Output the (X, Y) coordinate of the center of the cell containing the given text.  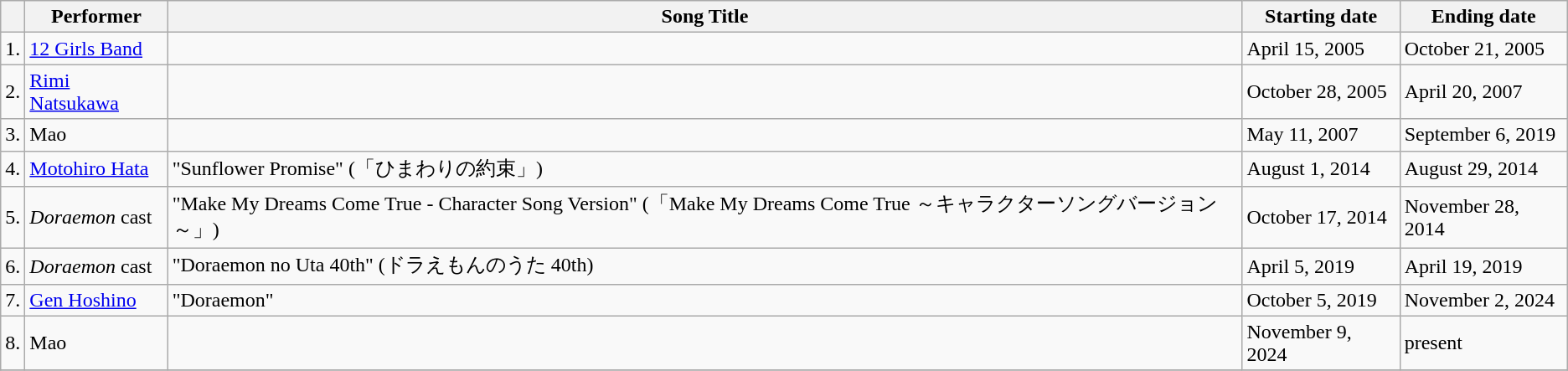
April 19, 2019 (1483, 266)
August 29, 2014 (1483, 169)
April 5, 2019 (1321, 266)
Rimi Natsukawa (96, 92)
November 9, 2024 (1321, 343)
2. (13, 92)
8. (13, 343)
6. (13, 266)
October 17, 2014 (1321, 218)
"Doraemon no Uta 40th" (ドラえもんのうた 40th) (705, 266)
Ending date (1483, 17)
"Sunflower Promise" (「ひまわりの約束」) (705, 169)
Gen Hoshino (96, 300)
5. (13, 218)
3. (13, 135)
October 21, 2005 (1483, 49)
April 20, 2007 (1483, 92)
May 11, 2007 (1321, 135)
12 Girls Band (96, 49)
September 6, 2019 (1483, 135)
Performer (96, 17)
"Doraemon" (705, 300)
October 28, 2005 (1321, 92)
Song Title (705, 17)
October 5, 2019 (1321, 300)
November 28, 2014 (1483, 218)
7. (13, 300)
Starting date (1321, 17)
Motohiro Hata (96, 169)
1. (13, 49)
August 1, 2014 (1321, 169)
April 15, 2005 (1321, 49)
4. (13, 169)
"Make My Dreams Come True - Character Song Version" (「Make My Dreams Come True ～キャラクターソングバージョン～」) (705, 218)
present (1483, 343)
November 2, 2024 (1483, 300)
